Return [X, Y] of the center of cell containing provided text 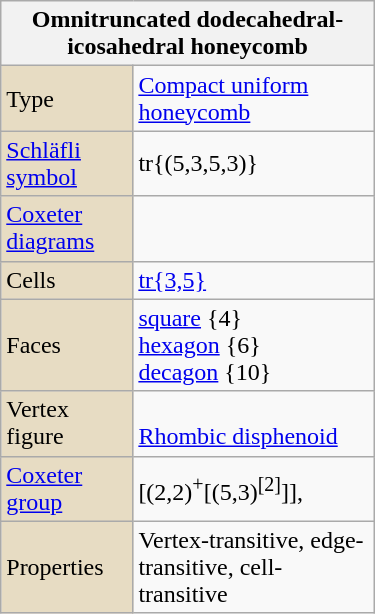
square {4}hexagon {6}decagon {10} [254, 345]
Vertex-transitive, edge-transitive, cell-transitive [254, 567]
Omnitruncated dodecahedral-icosahedral honeycomb [188, 34]
Type [67, 98]
Vertex figure [67, 424]
Cells [67, 280]
Coxeter group [67, 488]
Schläfli symbol [67, 164]
Faces [67, 345]
Compact uniform honeycomb [254, 98]
Coxeter diagrams [67, 228]
tr{(5,3,5,3)} [254, 164]
tr{3,5} [254, 280]
Rhombic disphenoid [254, 424]
[(2,2)+[(5,3)[2]]], [254, 488]
Properties [67, 567]
